Locate the cell with the specified text and output its [X, Y] center coordinate. 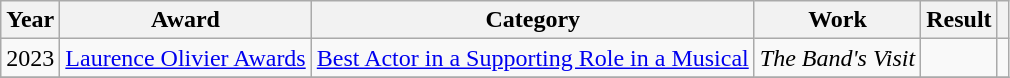
Category [532, 20]
Work [837, 20]
The Band's Visit [837, 58]
Year [30, 20]
Best Actor in a Supporting Role in a Musical [532, 58]
Award [186, 20]
Result [959, 20]
2023 [30, 58]
Laurence Olivier Awards [186, 58]
